Find where the given text appears and provide that cell's center as (X, Y) coordinate. 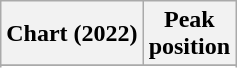
Chart (2022) (72, 34)
Peakposition (189, 34)
